Find where the given text appears and provide that cell's center as [x, y] coordinate. 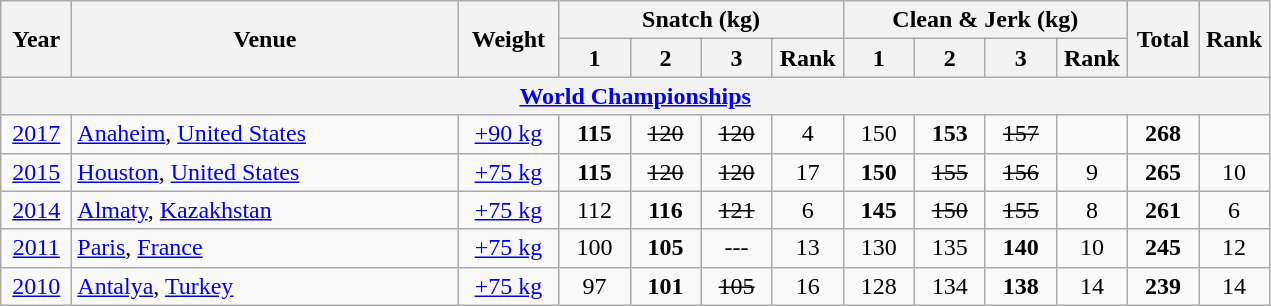
13 [808, 248]
+90 kg [508, 134]
156 [1020, 172]
Houston, United States [265, 172]
2015 [36, 172]
100 [594, 248]
261 [1162, 210]
2017 [36, 134]
268 [1162, 134]
Clean & Jerk (kg) [985, 20]
130 [878, 248]
Venue [265, 39]
World Championships [636, 96]
128 [878, 286]
Anaheim, United States [265, 134]
245 [1162, 248]
140 [1020, 248]
2011 [36, 248]
9 [1092, 172]
Snatch (kg) [701, 20]
265 [1162, 172]
116 [666, 210]
97 [594, 286]
8 [1092, 210]
112 [594, 210]
Almaty, Kazakhstan [265, 210]
138 [1020, 286]
134 [950, 286]
145 [878, 210]
12 [1234, 248]
135 [950, 248]
2014 [36, 210]
153 [950, 134]
Antalya, Turkey [265, 286]
157 [1020, 134]
Paris, France [265, 248]
2010 [36, 286]
Year [36, 39]
121 [736, 210]
17 [808, 172]
Weight [508, 39]
4 [808, 134]
Total [1162, 39]
101 [666, 286]
--- [736, 248]
239 [1162, 286]
16 [808, 286]
